Determine the [x, y] coordinate at the center of the cell enclosing the given text.  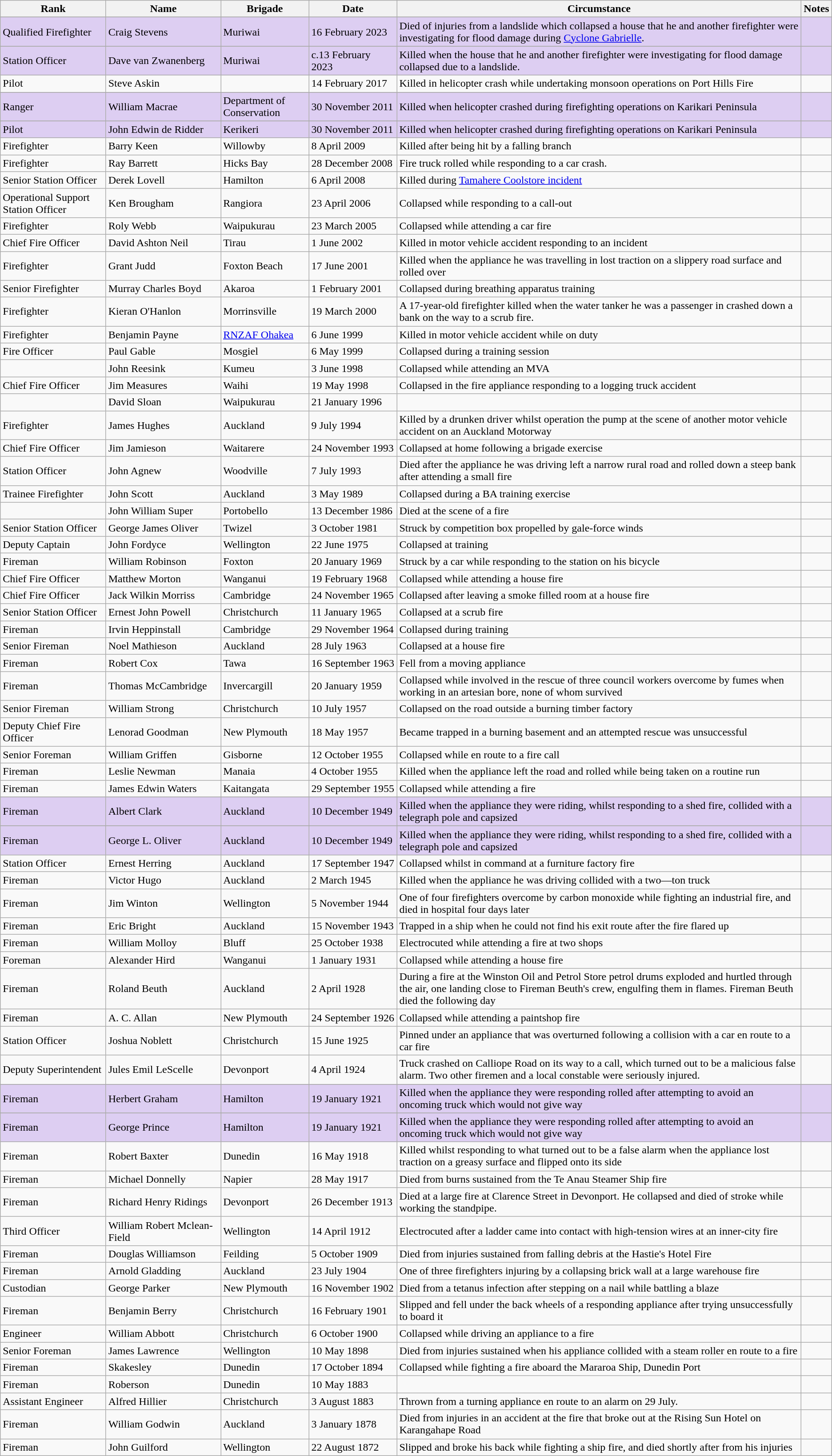
Collapsed during training [599, 629]
Ken Brougham [163, 203]
Albert Clark [163, 812]
Brigade [265, 9]
Struck by competition box propelled by gale-force winds [599, 528]
Ray Barrett [163, 163]
Waitarere [265, 448]
Ernest Herring [163, 863]
Mosgiel [265, 352]
16 September 1963 [353, 663]
3 June 1998 [353, 368]
Michael Donnelly [163, 1179]
23 April 2006 [353, 203]
Jack Wilkin Morriss [163, 596]
Collapsed while fighting a fire aboard the Mararoa Ship, Dunedin Port [599, 1368]
26 December 1913 [353, 1202]
13 December 1986 [353, 511]
Murray Charles Boyd [163, 289]
Slipped and fell under the back wheels of a responding appliance after trying unsuccessfully to board it [599, 1311]
Manaia [265, 772]
4 October 1955 [353, 772]
Akaroa [265, 289]
Willowby [265, 146]
Collapsed after leaving a smoke filled room at a house fire [599, 596]
Hicks Bay [265, 163]
Dave van Zwanenberg [163, 60]
Alexander Hird [163, 960]
Arnold Gladding [163, 1271]
Killed whilst responding to what turned out to be a false alarm when the appliance lost traction on a greasy surface and flipped onto its side [599, 1156]
19 March 2000 [353, 312]
John Scott [163, 494]
c.13 February 2023 [353, 60]
James Hughes [163, 425]
James Lawrence [163, 1351]
David Ashton Neil [163, 243]
Jim Measures [163, 385]
Assistant Engineer [53, 1401]
21 January 1996 [353, 402]
Steve Askin [163, 84]
Richard Henry Ridings [163, 1202]
8 April 2009 [353, 146]
Department of Conservation [265, 107]
George L. Oliver [163, 840]
Killed after being hit by a falling branch [599, 146]
23 July 1904 [353, 1271]
5 October 1909 [353, 1254]
Died from injuries sustained from falling debris at the Hastie's Hotel Fire [599, 1254]
Skakesley [163, 1368]
William Griffen [163, 755]
15 June 1925 [353, 1041]
6 June 1999 [353, 335]
22 August 1872 [353, 1447]
Killed when the appliance left the road and rolled while being taken on a routine run [599, 772]
3 January 1878 [353, 1424]
Ranger [53, 107]
Paul Gable [163, 352]
Struck by a car while responding to the station on his bicycle [599, 561]
Grant Judd [163, 266]
6 October 1900 [353, 1334]
17 October 1894 [353, 1368]
Became trapped in a burning basement and an attempted rescue was unsuccessful [599, 732]
Died at a large fire at Clarence Street in Devonport. He collapsed and died of stroke while working the standpipe. [599, 1202]
24 November 1993 [353, 448]
Foxton [265, 561]
Lenorad Goodman [163, 732]
Jules Emil LeScelle [163, 1069]
Engineer [53, 1334]
Leslie Newman [163, 772]
Collapsed while attending a fire [599, 788]
David Sloan [163, 402]
John Edwin de Ridder [163, 129]
Slipped and broke his back while fighting a ship fire, and died shortly after from his injuries [599, 1447]
John William Super [163, 511]
Gisborne [265, 755]
Qualified Firefighter [53, 32]
John Agnew [163, 471]
Fire truck rolled while responding to a car crash. [599, 163]
Barry Keen [163, 146]
Collapsed while involved in the rescue of three council workers overcome by fumes when working in an artesian bore, none of whom survived [599, 686]
Collapsed while driving an appliance to a fire [599, 1334]
20 January 1959 [353, 686]
10 May 1883 [353, 1384]
28 December 2008 [353, 163]
William Godwin [163, 1424]
Died from injuries in an accident at the fire that broke out at the Rising Sun Hotel on Karangahape Road [599, 1424]
24 November 1965 [353, 596]
Collapsed while attending a car fire [599, 226]
Rank [53, 9]
9 July 1994 [353, 425]
29 November 1964 [353, 629]
16 February 2023 [353, 32]
Date [353, 9]
Noel Mathieson [163, 646]
22 June 1975 [353, 544]
Waihi [265, 385]
3 October 1981 [353, 528]
Deputy Captain [53, 544]
Senior Firefighter [53, 289]
William Molloy [163, 943]
16 November 1902 [353, 1288]
Third Officer [53, 1231]
Collapsed at home following a brigade exercise [599, 448]
Victor Hugo [163, 880]
4 April 1924 [353, 1069]
John Reesink [163, 368]
1 January 1931 [353, 960]
Killed when the appliance he was travelling in lost traction on a slippery road surface and rolled over [599, 266]
Benjamin Payne [163, 335]
A. C. Allan [163, 1018]
Roly Webb [163, 226]
Foreman [53, 960]
28 July 1963 [353, 646]
Tawa [265, 663]
RNZAF Ohakea [265, 335]
Jim Jamieson [163, 448]
Collapsed while attending an MVA [599, 368]
Collapsed during a BA training exercise [599, 494]
Deputy Chief Fire Officer [53, 732]
A 17-year-old firefighter killed when the water tanker he was a passenger in crashed down a bank on the way to a scrub fire. [599, 312]
William Robinson [163, 561]
Died from injuries sustained when his appliance collided with a steam roller en route to a fire [599, 1351]
23 March 2005 [353, 226]
2 April 1928 [353, 989]
George Prince [163, 1127]
10 July 1957 [353, 709]
Matthew Morton [163, 578]
2 March 1945 [353, 880]
William Strong [163, 709]
Robert Cox [163, 663]
Notes [816, 9]
Fire Officer [53, 352]
Collapsed at a scrub fire [599, 612]
25 October 1938 [353, 943]
14 February 2017 [353, 84]
Custodian [53, 1288]
Killed by a drunken driver whilst operation the pump at the scene of another motor vehicle accident on an Auckland Motorway [599, 425]
17 June 2001 [353, 266]
Foxton Beach [265, 266]
James Edwin Waters [163, 788]
6 April 2008 [353, 180]
Kerikeri [265, 129]
Kumeu [265, 368]
Killed when the house that he and another firefighter were investigating for flood damage collapsed due to a landslide. [599, 60]
Collapsed during a training session [599, 352]
3 May 1989 [353, 494]
29 September 1955 [353, 788]
Collapsed while en route to a fire call [599, 755]
Collapsed at a house fire [599, 646]
Collapsed whilst in command at a furniture factory fire [599, 863]
1 June 2002 [353, 243]
George James Oliver [163, 528]
Roland Beuth [163, 989]
Died from a tetanus infection after stepping on a nail while battling a blaze [599, 1288]
11 January 1965 [353, 612]
Roberson [163, 1384]
Died after the appliance he was driving left a narrow rural road and rolled down a steep bank after attending a small fire [599, 471]
Thrown from a turning appliance en route to an alarm on 29 July. [599, 1401]
Trainee Firefighter [53, 494]
12 October 1955 [353, 755]
Twizel [265, 528]
Electrocuted while attending a fire at two shops [599, 943]
Woodville [265, 471]
Invercargill [265, 686]
Operational Support Station Officer [53, 203]
10 May 1898 [353, 1351]
Joshua Noblett [163, 1041]
George Parker [163, 1288]
20 January 1969 [353, 561]
Rangiora [265, 203]
7 July 1993 [353, 471]
William Macrae [163, 107]
16 February 1901 [353, 1311]
Kieran O'Hanlon [163, 312]
Feilding [265, 1254]
Napier [265, 1179]
Name [163, 9]
Collapsed at training [599, 544]
Electrocuted after a ladder came into contact with high-tension wires at an inner-city fire [599, 1231]
Benjamin Berry [163, 1311]
3 August 1883 [353, 1401]
Morrinsville [265, 312]
6 May 1999 [353, 352]
Irvin Heppinstall [163, 629]
Deputy Superintendent [53, 1069]
16 May 1918 [353, 1156]
Collapsed in the fire appliance responding to a logging truck accident [599, 385]
1 February 2001 [353, 289]
Collapsed on the road outside a burning timber factory [599, 709]
Portobello [265, 511]
One of four firefighters overcome by carbon monoxide while fighting an industrial fire, and died in hospital four days later [599, 903]
14 April 1912 [353, 1231]
Douglas Williamson [163, 1254]
Circumstance [599, 9]
28 May 1917 [353, 1179]
Killed during Tamahere Coolstore incident [599, 180]
Pinned under an appliance that was overturned following a collision with a car en route to a car fire [599, 1041]
5 November 1944 [353, 903]
Herbert Graham [163, 1099]
17 September 1947 [353, 863]
Killed in motor vehicle accident while on duty [599, 335]
Bluff [265, 943]
One of three firefighters injuring by a collapsing brick wall at a large warehouse fire [599, 1271]
Jim Winton [163, 903]
19 February 1968 [353, 578]
Died at the scene of a fire [599, 511]
Trapped in a ship when he could not find his exit route after the fire flared up [599, 926]
Killed when the appliance he was driving collided with a two—ton truck [599, 880]
24 September 1926 [353, 1018]
William Robert Mclean-Field [163, 1231]
Eric Bright [163, 926]
Fell from a moving appliance [599, 663]
Collapsed during breathing apparatus training [599, 289]
Derek Lovell [163, 180]
Ernest John Powell [163, 612]
18 May 1957 [353, 732]
Robert Baxter [163, 1156]
Killed in motor vehicle accident responding to an incident [599, 243]
Collapsed while attending a paintshop fire [599, 1018]
15 November 1943 [353, 926]
John Fordyce [163, 544]
Collapsed while responding to a call-out [599, 203]
Alfred Hillier [163, 1401]
Tirau [265, 243]
Kaitangata [265, 788]
Craig Stevens [163, 32]
Killed in helicopter crash while undertaking monsoon operations on Port Hills Fire [599, 84]
William Abbott [163, 1334]
Died from burns sustained from the Te Anau Steamer Ship fire [599, 1179]
Thomas McCambridge [163, 686]
John Guilford [163, 1447]
19 May 1998 [353, 385]
